Capture the cell that displays the provided text and extract its (X, Y) central coordinate. 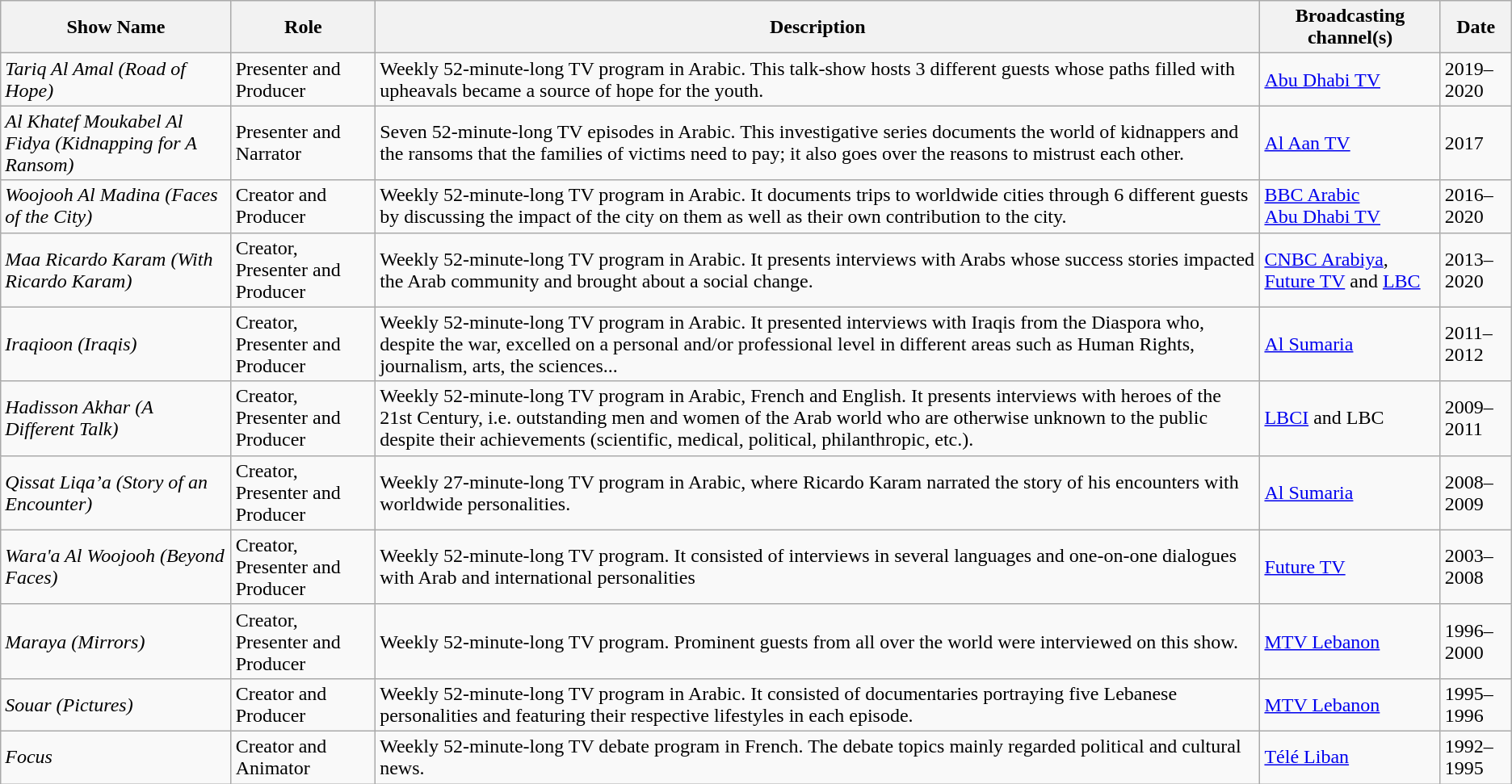
Iraqioon (Iraqis) (116, 344)
Weekly 52-minute-long TV program. It consisted of interviews in several languages and one-on-one dialogues with Arab and international personalities (817, 567)
Future TV (1350, 567)
Qissat Liqa’a (Story of an Encounter) (116, 493)
1995–1996 (1476, 704)
Télé Liban (1350, 757)
Wara'a Al Woojooh (Beyond Faces) (116, 567)
2003–2008 (1476, 567)
Presenter and Narrator (303, 143)
Maa Ricardo Karam (With Ricardo Karam) (116, 270)
Role (303, 27)
LBCI and LBC (1350, 418)
Presenter and Producer (303, 79)
Hadisson Akhar (A Different Talk) (116, 418)
2017 (1476, 143)
Focus (116, 757)
BBC ArabicAbu Dhabi TV (1350, 207)
2011–2012 (1476, 344)
1992–1995 (1476, 757)
2016–2020 (1476, 207)
CNBC Arabiya, Future TV and LBC (1350, 270)
Broadcasting channel(s) (1350, 27)
2013–2020 (1476, 270)
Al Aan TV (1350, 143)
Maraya (Mirrors) (116, 641)
2019–2020 (1476, 79)
2009–2011 (1476, 418)
Souar (Pictures) (116, 704)
Woojooh Al Madina (Faces of the City) (116, 207)
Description (817, 27)
2008–2009 (1476, 493)
Weekly 52-minute-long TV debate program in French. The debate topics mainly regarded political and cultural news. (817, 757)
Abu Dhabi TV (1350, 79)
Weekly 52-minute-long TV program. Prominent guests from all over the world were interviewed on this show. (817, 641)
Date (1476, 27)
Al Khatef Moukabel Al Fidya (Kidnapping for A Ransom) (116, 143)
Tariq Al Amal (Road of Hope) (116, 79)
Weekly 27-minute-long TV program in Arabic, where Ricardo Karam narrated the story of his encounters with worldwide personalities. (817, 493)
Creator and Animator (303, 757)
1996–2000 (1476, 641)
Show Name (116, 27)
